Detect which cell encompasses the target text, then output its [X, Y] center coordinate. 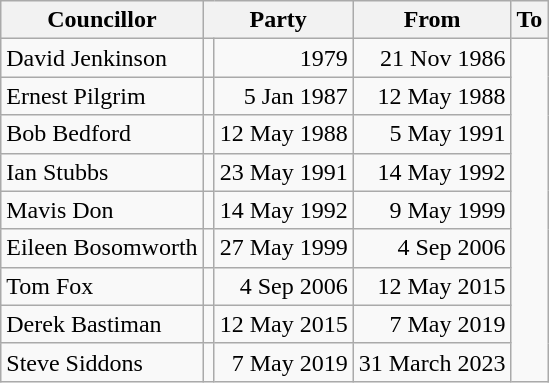
Party [278, 20]
9 May 1999 [432, 210]
Tom Fox [102, 286]
21 Nov 1986 [432, 58]
Ernest Pilgrim [102, 96]
To [530, 20]
23 May 1991 [284, 172]
31 March 2023 [432, 362]
27 May 1999 [284, 248]
Bob Bedford [102, 134]
Eileen Bosomworth [102, 248]
David Jenkinson [102, 58]
Ian Stubbs [102, 172]
Derek Bastiman [102, 324]
5 Jan 1987 [284, 96]
Mavis Don [102, 210]
Steve Siddons [102, 362]
Councillor [102, 20]
5 May 1991 [432, 134]
From [432, 20]
1979 [284, 58]
